Provide the (x, y) coordinate of the cell's center where the given text is located.  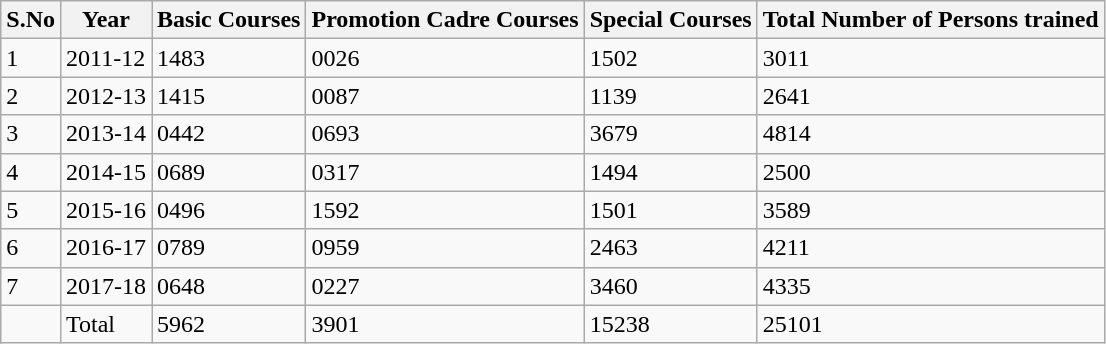
2463 (670, 248)
Total Number of Persons trained (930, 20)
Year (106, 20)
0087 (445, 96)
5 (31, 210)
3589 (930, 210)
3011 (930, 58)
0789 (229, 248)
1139 (670, 96)
4335 (930, 286)
1592 (445, 210)
2 (31, 96)
0959 (445, 248)
6 (31, 248)
2016-17 (106, 248)
3460 (670, 286)
2017-18 (106, 286)
0317 (445, 172)
25101 (930, 324)
5962 (229, 324)
4211 (930, 248)
2641 (930, 96)
S.No (31, 20)
0442 (229, 134)
1415 (229, 96)
2500 (930, 172)
1483 (229, 58)
2013-14 (106, 134)
3679 (670, 134)
1494 (670, 172)
2011-12 (106, 58)
3901 (445, 324)
0026 (445, 58)
0496 (229, 210)
1 (31, 58)
0648 (229, 286)
15238 (670, 324)
1501 (670, 210)
4 (31, 172)
4814 (930, 134)
1502 (670, 58)
2014-15 (106, 172)
0689 (229, 172)
3 (31, 134)
0693 (445, 134)
Total (106, 324)
7 (31, 286)
2015-16 (106, 210)
0227 (445, 286)
Promotion Cadre Courses (445, 20)
Special Courses (670, 20)
Basic Courses (229, 20)
2012-13 (106, 96)
